From the cell containing the given text, extract its center point as (X, Y) coordinate. 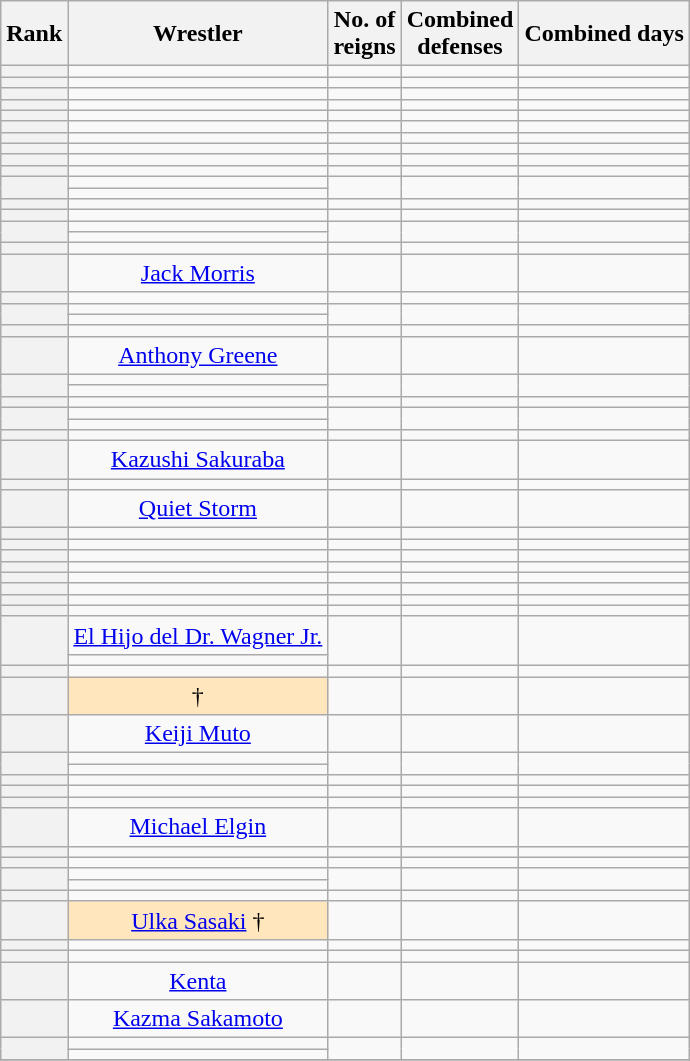
El Hijo del Dr. Wagner Jr. (198, 635)
Anthony Greene (198, 355)
Combineddefenses (460, 34)
Kazma Sakamoto (198, 1019)
Quiet Storm (198, 509)
Keiji Muto (198, 734)
Wrestler (198, 34)
Rank (34, 34)
† (198, 695)
No. ofreigns (364, 34)
Combined days (604, 34)
Kenta (198, 981)
Kazushi Sakuraba (198, 460)
Jack Morris (198, 273)
Ulka Sasaki † (198, 920)
Michael Elgin (198, 827)
